Identify which cell holds the provided text, then report its [x, y] central coordinate. 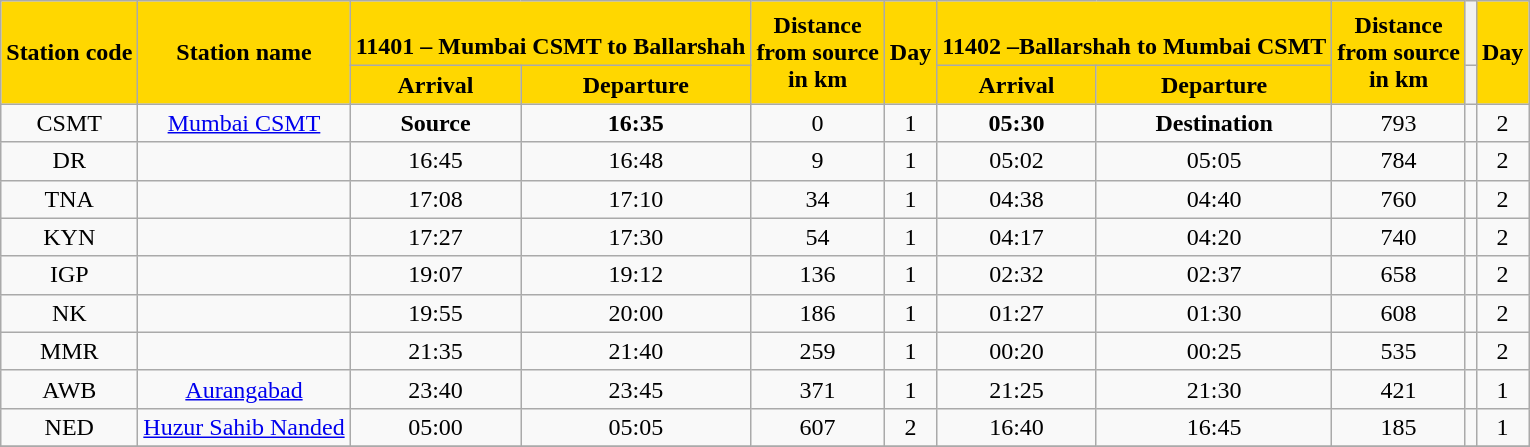
54 [818, 237]
17:10 [636, 199]
136 [818, 275]
CSMT [70, 123]
259 [818, 351]
11402 –Ballarshah to Mumbai CSMT [1134, 34]
05:30 [1017, 123]
20:00 [636, 313]
02:32 [1017, 275]
Mumbai CSMT [244, 123]
760 [1398, 199]
01:30 [1214, 313]
00:25 [1214, 351]
KYN [70, 237]
784 [1398, 161]
MMR [70, 351]
IGP [70, 275]
185 [1398, 427]
421 [1398, 389]
0 [818, 123]
607 [818, 427]
21:30 [1214, 389]
Source [436, 123]
04:20 [1214, 237]
186 [818, 313]
19:12 [636, 275]
AWB [70, 389]
17:08 [436, 199]
DR [70, 161]
04:38 [1017, 199]
34 [818, 199]
19:55 [436, 313]
05:02 [1017, 161]
9 [818, 161]
Destination [1214, 123]
00:20 [1017, 351]
23:45 [636, 389]
23:40 [436, 389]
793 [1398, 123]
01:27 [1017, 313]
02:37 [1214, 275]
16:40 [1017, 427]
740 [1398, 237]
371 [818, 389]
Aurangabad [244, 389]
Huzur Sahib Nanded [244, 427]
16:35 [636, 123]
16:48 [636, 161]
21:35 [436, 351]
05:00 [436, 427]
535 [1398, 351]
11401 – Mumbai CSMT to Ballarshah [550, 34]
17:27 [436, 237]
NED [70, 427]
21:40 [636, 351]
21:25 [1017, 389]
19:07 [436, 275]
04:40 [1214, 199]
608 [1398, 313]
658 [1398, 275]
NK [70, 313]
Station code [70, 52]
17:30 [636, 237]
TNA [70, 199]
04:17 [1017, 237]
Station name [244, 52]
